Return [x, y] of the center of cell containing provided text 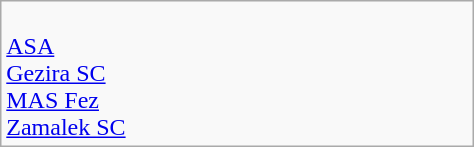
ASA Gezira SC MAS Fez Zamalek SC [237, 74]
